Search for the cell housing the specified text and yield its [x, y] center coordinate. 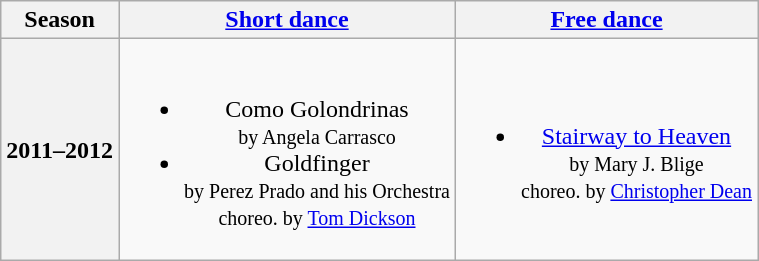
Season [60, 20]
Free dance [606, 20]
2011–2012 [60, 150]
Stairway to Heaven by Mary J. Blige choreo. by Christopher Dean [606, 150]
Como Golondrinas by Angela Carrasco Goldfinger by Perez Prado and his Orchestra choreo. by Tom Dickson [286, 150]
Short dance [286, 20]
